For the text-containing cell, return its midpoint in [X, Y] coordinate format. 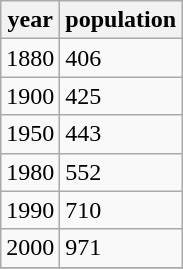
406 [121, 58]
425 [121, 96]
population [121, 20]
1980 [30, 172]
710 [121, 210]
2000 [30, 248]
1990 [30, 210]
1880 [30, 58]
year [30, 20]
1900 [30, 96]
971 [121, 248]
443 [121, 134]
1950 [30, 134]
552 [121, 172]
